For the text-containing cell, return its midpoint in [X, Y] coordinate format. 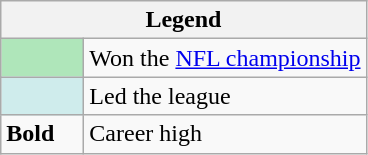
Legend [184, 20]
Career high [225, 134]
Won the NFL championship [225, 58]
Bold [42, 134]
Led the league [225, 96]
